Capture the cell that displays the provided text and extract its [X, Y] central coordinate. 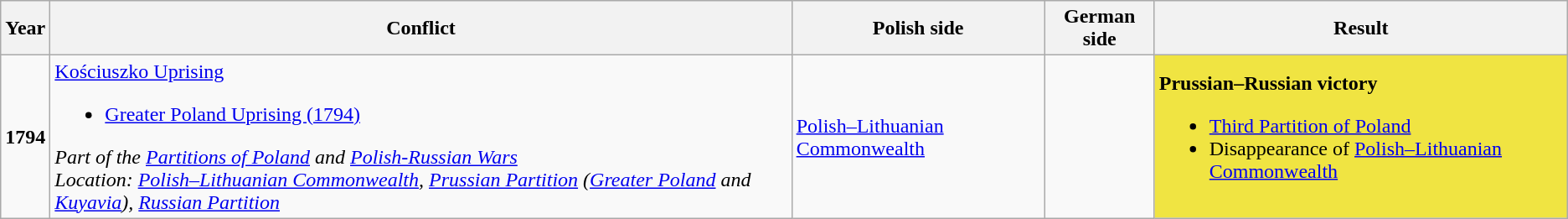
Polish–Lithuanian Commonwealth [918, 137]
Prussian–Russian victoryThird Partition of PolandDisappearance of Polish–Lithuanian Commonwealth [1360, 137]
Conflict [420, 29]
Result [1360, 29]
German side [1099, 29]
Polish side [918, 29]
Year [25, 29]
1794 [25, 137]
